Search for the cell housing the specified text and yield its [X, Y] center coordinate. 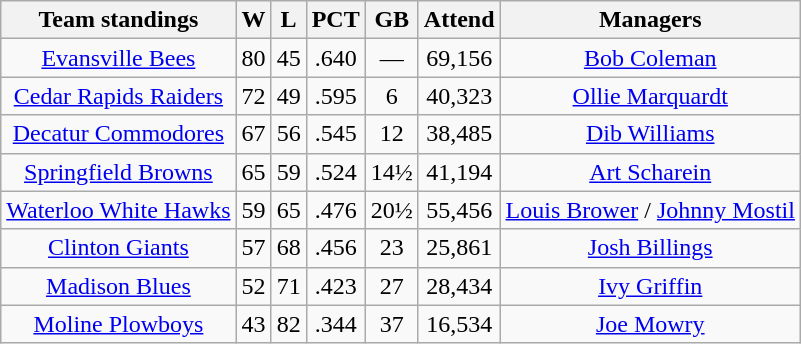
6 [392, 96]
.476 [336, 210]
68 [288, 248]
.595 [336, 96]
27 [392, 286]
— [392, 58]
40,323 [459, 96]
Springfield Browns [118, 172]
Dib Williams [650, 134]
49 [288, 96]
20½ [392, 210]
.423 [336, 286]
Team standings [118, 20]
.640 [336, 58]
38,485 [459, 134]
41,194 [459, 172]
.524 [336, 172]
PCT [336, 20]
25,861 [459, 248]
71 [288, 286]
L [288, 20]
52 [254, 286]
82 [288, 324]
Evansville Bees [118, 58]
Cedar Rapids Raiders [118, 96]
Clinton Giants [118, 248]
57 [254, 248]
69,156 [459, 58]
.545 [336, 134]
W [254, 20]
Josh Billings [650, 248]
14½ [392, 172]
56 [288, 134]
72 [254, 96]
37 [392, 324]
67 [254, 134]
Ivy Griffin [650, 286]
.456 [336, 248]
80 [254, 58]
23 [392, 248]
Ollie Marquardt [650, 96]
Madison Blues [118, 286]
.344 [336, 324]
Joe Mowry [650, 324]
16,534 [459, 324]
45 [288, 58]
28,434 [459, 286]
Louis Brower / Johnny Mostil [650, 210]
55,456 [459, 210]
Art Scharein [650, 172]
43 [254, 324]
Moline Plowboys [118, 324]
Managers [650, 20]
GB [392, 20]
Bob Coleman [650, 58]
Decatur Commodores [118, 134]
Attend [459, 20]
12 [392, 134]
Waterloo White Hawks [118, 210]
